Detect which cell encompasses the target text, then output its (X, Y) center coordinate. 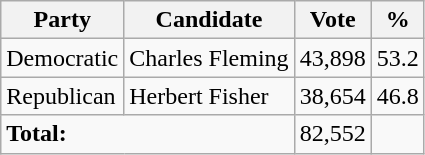
Charles Fleming (209, 58)
Party (62, 20)
Herbert Fisher (209, 96)
Democratic (62, 58)
Vote (332, 20)
Candidate (209, 20)
82,552 (332, 134)
Total: (148, 134)
38,654 (332, 96)
53.2 (398, 58)
Republican (62, 96)
43,898 (332, 58)
% (398, 20)
46.8 (398, 96)
